Return [X, Y] of the center of cell containing provided text 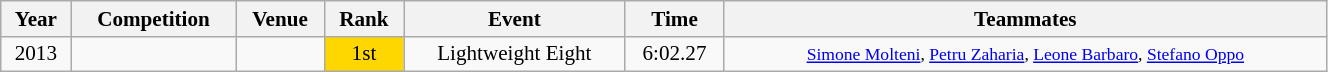
2013 [36, 54]
Lightweight Eight [514, 54]
Year [36, 18]
Simone Molteni, Petru Zaharia, Leone Barbaro, Stefano Oppo [1025, 54]
Venue [280, 18]
Competition [154, 18]
Teammates [1025, 18]
1st [364, 54]
Rank [364, 18]
Time [674, 18]
Event [514, 18]
6:02.27 [674, 54]
